Return the [X, Y] coordinate for the center point of the cell that contains the specified text.  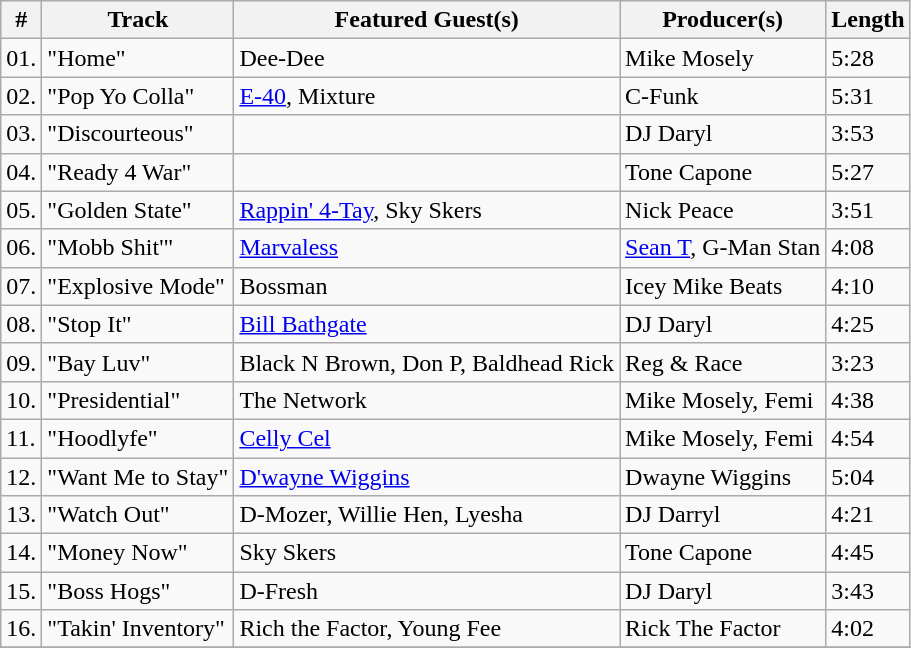
# [22, 20]
Sean T, G-Man Stan [723, 248]
14. [22, 553]
"Home" [138, 58]
4:02 [868, 629]
Dee-Dee [427, 58]
"Hoodlyfe" [138, 438]
"Discourteous" [138, 134]
5:28 [868, 58]
"Presidential" [138, 400]
Rich the Factor, Young Fee [427, 629]
4:08 [868, 248]
Track [138, 20]
Featured Guest(s) [427, 20]
"Money Now" [138, 553]
Rappin' 4-Tay, Sky Skers [427, 210]
05. [22, 210]
11. [22, 438]
07. [22, 286]
"Pop Yo Colla" [138, 96]
Sky Skers [427, 553]
"Watch Out" [138, 515]
04. [22, 172]
4:38 [868, 400]
5:31 [868, 96]
"Want Me to Stay" [138, 477]
Rick The Factor [723, 629]
Reg & Race [723, 362]
13. [22, 515]
09. [22, 362]
3:23 [868, 362]
Length [868, 20]
4:10 [868, 286]
D-Mozer, Willie Hen, Lyesha [427, 515]
D'wayne Wiggins [427, 477]
4:45 [868, 553]
Producer(s) [723, 20]
3:51 [868, 210]
"Takin' Inventory" [138, 629]
"Ready 4 War" [138, 172]
15. [22, 591]
"Explosive Mode" [138, 286]
5:04 [868, 477]
12. [22, 477]
10. [22, 400]
3:53 [868, 134]
E-40, Mixture [427, 96]
3:43 [868, 591]
The Network [427, 400]
"Boss Hogs" [138, 591]
"Golden State" [138, 210]
Celly Cel [427, 438]
C-Funk [723, 96]
5:27 [868, 172]
4:25 [868, 324]
4:21 [868, 515]
Icey Mike Beats [723, 286]
Dwayne Wiggins [723, 477]
4:54 [868, 438]
06. [22, 248]
01. [22, 58]
Marvaless [427, 248]
Bossman [427, 286]
02. [22, 96]
03. [22, 134]
Nick Peace [723, 210]
Bill Bathgate [427, 324]
"Stop It" [138, 324]
"Mobb Shit'" [138, 248]
08. [22, 324]
"Bay Luv" [138, 362]
DJ Darryl [723, 515]
16. [22, 629]
D-Fresh [427, 591]
Black N Brown, Don P, Baldhead Rick [427, 362]
Mike Mosely [723, 58]
